Scan for the cell matching the given text and deliver its [x, y] coordinate at center. 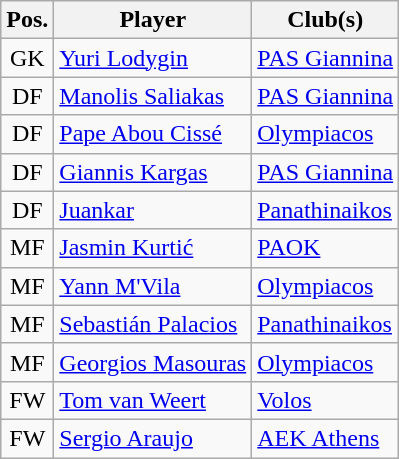
GK [28, 58]
Jasmin Kurtić [153, 248]
Giannis Kargas [153, 172]
AEK Athens [326, 438]
Tom van Weert [153, 400]
Georgios Masouras [153, 362]
Manolis Saliakas [153, 96]
Sebastián Palacios [153, 324]
Pape Abou Cissé [153, 134]
Volos [326, 400]
Sergio Araujo [153, 438]
Juankar [153, 210]
Club(s) [326, 20]
PAOK [326, 248]
Yuri Lodygin [153, 58]
Player [153, 20]
Yann M'Vila [153, 286]
Pos. [28, 20]
